Return [X, Y] of the center of cell containing provided text 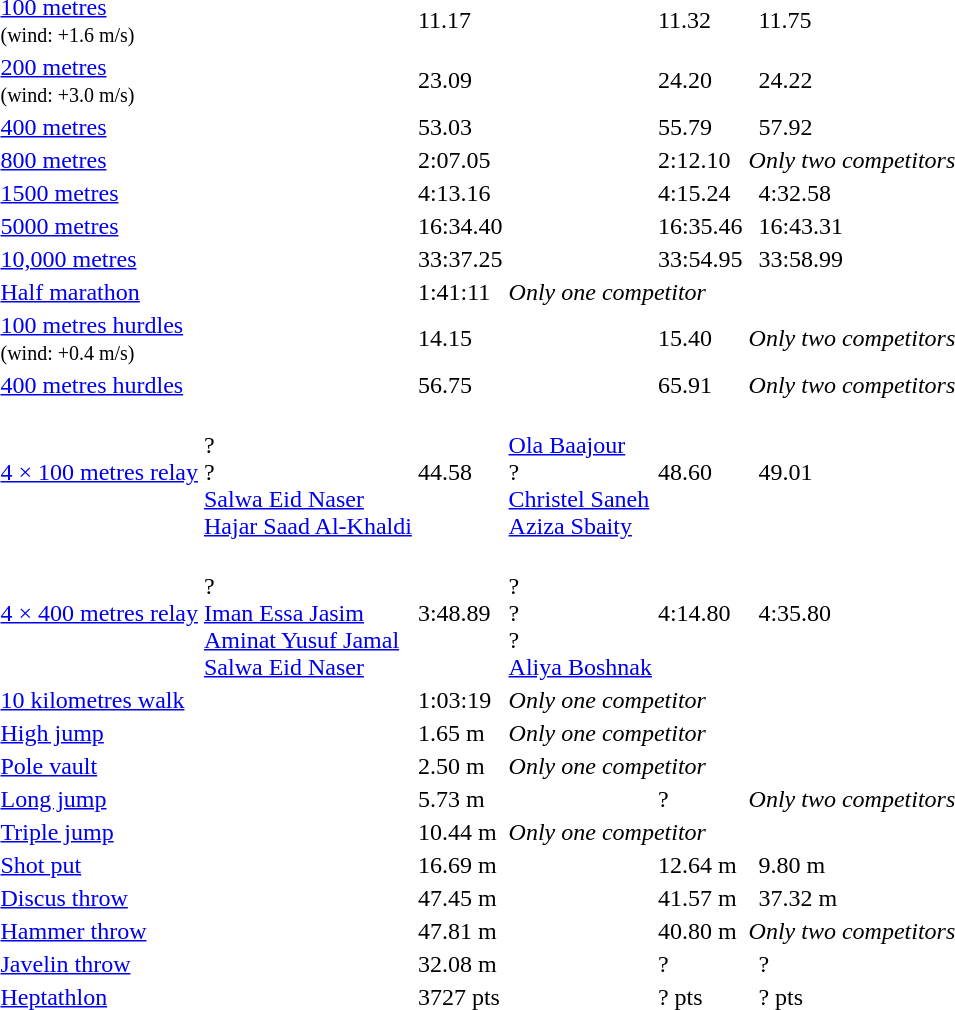
???Aliya Boshnak [580, 613]
2:12.10 [700, 160]
40.80 m [700, 931]
1:03:19 [460, 700]
16:34.40 [460, 226]
16:35.46 [700, 226]
1:41:11 [460, 292]
10.44 m [460, 832]
55.79 [700, 127]
4:14.80 [700, 613]
15.40 [700, 338]
??Salwa Eid NaserHajar Saad Al-Khaldi [308, 472]
Ola Baajour?Christel SanehAziza Sbaity [580, 472]
?Iman Essa JasimAminat Yusuf JamalSalwa Eid Naser [308, 613]
32.08 m [460, 964]
2.50 m [460, 766]
3:48.89 [460, 613]
33:37.25 [460, 259]
16.69 m [460, 865]
48.60 [700, 472]
47.81 m [460, 931]
5.73 m [460, 799]
41.57 m [700, 898]
23.09 [460, 80]
14.15 [460, 338]
53.03 [460, 127]
47.45 m [460, 898]
65.91 [700, 385]
4:13.16 [460, 193]
33:54.95 [700, 259]
2:07.05 [460, 160]
24.20 [700, 80]
12.64 m [700, 865]
4:15.24 [700, 193]
1.65 m [460, 733]
56.75 [460, 385]
44.58 [460, 472]
